Locate the cell with the specified text and output its [X, Y] center coordinate. 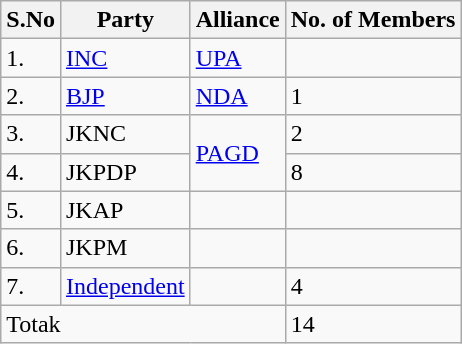
JKPDP [125, 172]
1. [31, 58]
2 [373, 134]
Independent [125, 286]
5. [31, 210]
Totak [143, 324]
2. [31, 96]
1 [373, 96]
NDA [238, 96]
S.No [31, 20]
Party [125, 20]
6. [31, 248]
JKPM [125, 248]
JKNC [125, 134]
14 [373, 324]
No. of Members [373, 20]
3. [31, 134]
Alliance [238, 20]
4. [31, 172]
JKAP [125, 210]
UPA [238, 58]
4 [373, 286]
INC [125, 58]
BJP [125, 96]
PAGD [238, 153]
8 [373, 172]
7. [31, 286]
